Output the [X, Y] coordinate of the center of the cell containing the given text.  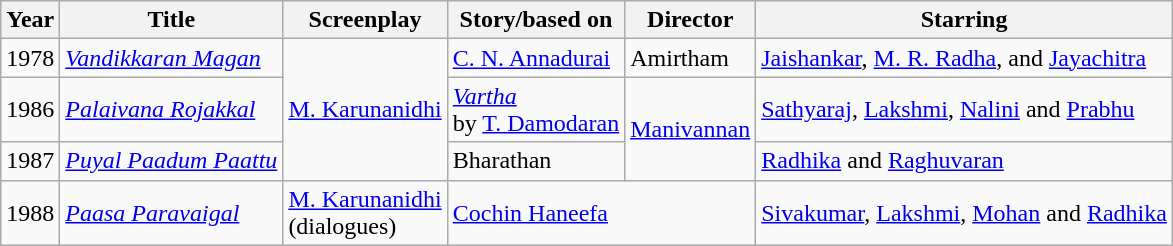
Manivannan [690, 128]
M. Karunanidhi [365, 110]
C. N. Annadurai [536, 58]
Amirtham [690, 58]
Sathyaraj, Lakshmi, Nalini and Prabhu [964, 110]
Jaishankar, M. R. Radha, and Jayachitra [964, 58]
1987 [30, 161]
Cochin Haneefa [602, 212]
1988 [30, 212]
Screenplay [365, 20]
Bharathan [536, 161]
M. Karunanidhi(dialogues) [365, 212]
Vandikkaran Magan [172, 58]
Paasa Paravaigal [172, 212]
Varthaby T. Damodaran [536, 110]
Director [690, 20]
Sivakumar, Lakshmi, Mohan and Radhika [964, 212]
Palaivana Rojakkal [172, 110]
1978 [30, 58]
1986 [30, 110]
Starring [964, 20]
Puyal Paadum Paattu [172, 161]
Year [30, 20]
Radhika and Raghuvaran [964, 161]
Story/based on [536, 20]
Title [172, 20]
